Scan for the cell matching the given text and deliver its [X, Y] coordinate at center. 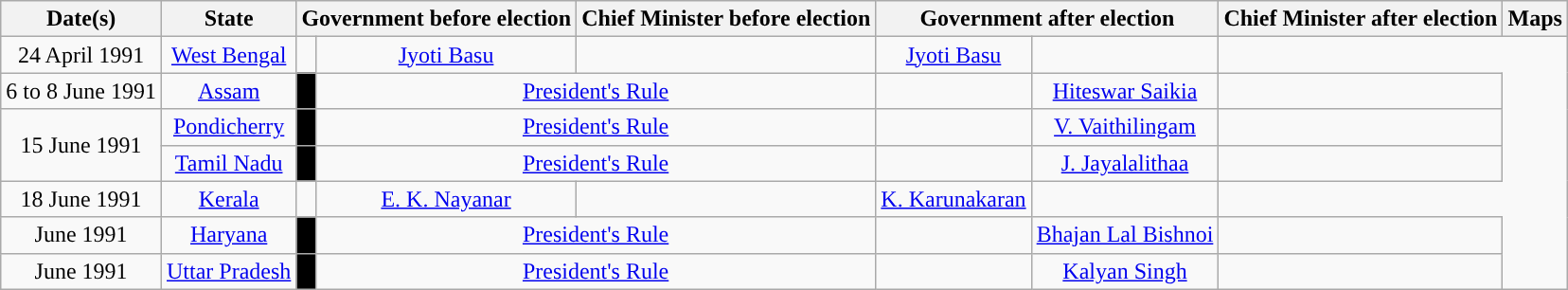
E. K. Nayanar [445, 199]
Kerala [228, 199]
Bhajan Lal Bishnoi [1125, 235]
24 April 1991 [81, 55]
Government after election [1047, 19]
Haryana [228, 235]
State [228, 19]
6 to 8 June 1991 [81, 91]
Maps [1535, 19]
Assam [228, 91]
Hiteswar Saikia [1125, 91]
Chief Minister after election [1361, 19]
15 June 1991 [81, 145]
Kalyan Singh [1125, 271]
V. Vaithilingam [1125, 127]
18 June 1991 [81, 199]
Chief Minister before election [726, 19]
Government before election [437, 19]
J. Jayalalithaa [1125, 163]
West Bengal [228, 55]
Tamil Nadu [228, 163]
Uttar Pradesh [228, 271]
Pondicherry [228, 127]
Date(s) [81, 19]
K. Karunakaran [953, 199]
